Detect which cell encompasses the target text, then output its (X, Y) center coordinate. 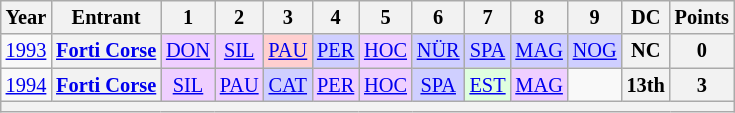
6 (438, 17)
7 (488, 17)
13th (646, 85)
Year (26, 17)
Points (702, 17)
2 (240, 17)
1993 (26, 51)
CAT (288, 85)
NOG (595, 51)
8 (538, 17)
1 (188, 17)
0 (702, 51)
DC (646, 17)
1994 (26, 85)
5 (386, 17)
9 (595, 17)
DON (188, 51)
NÜR (438, 51)
EST (488, 85)
Entrant (106, 17)
4 (336, 17)
NC (646, 51)
